Determine the (x, y) coordinate at the center of the cell enclosing the given text.  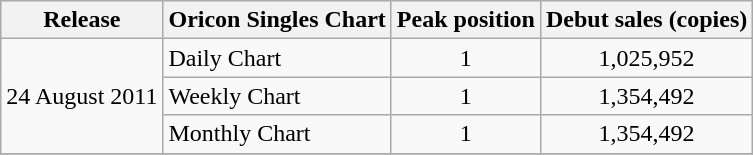
Release (82, 20)
Oricon Singles Chart (277, 20)
Monthly Chart (277, 134)
Daily Chart (277, 58)
Debut sales (copies) (646, 20)
Weekly Chart (277, 96)
1,025,952 (646, 58)
24 August 2011 (82, 96)
Peak position (466, 20)
